Find where the given text appears and provide that cell's center as [x, y] coordinate. 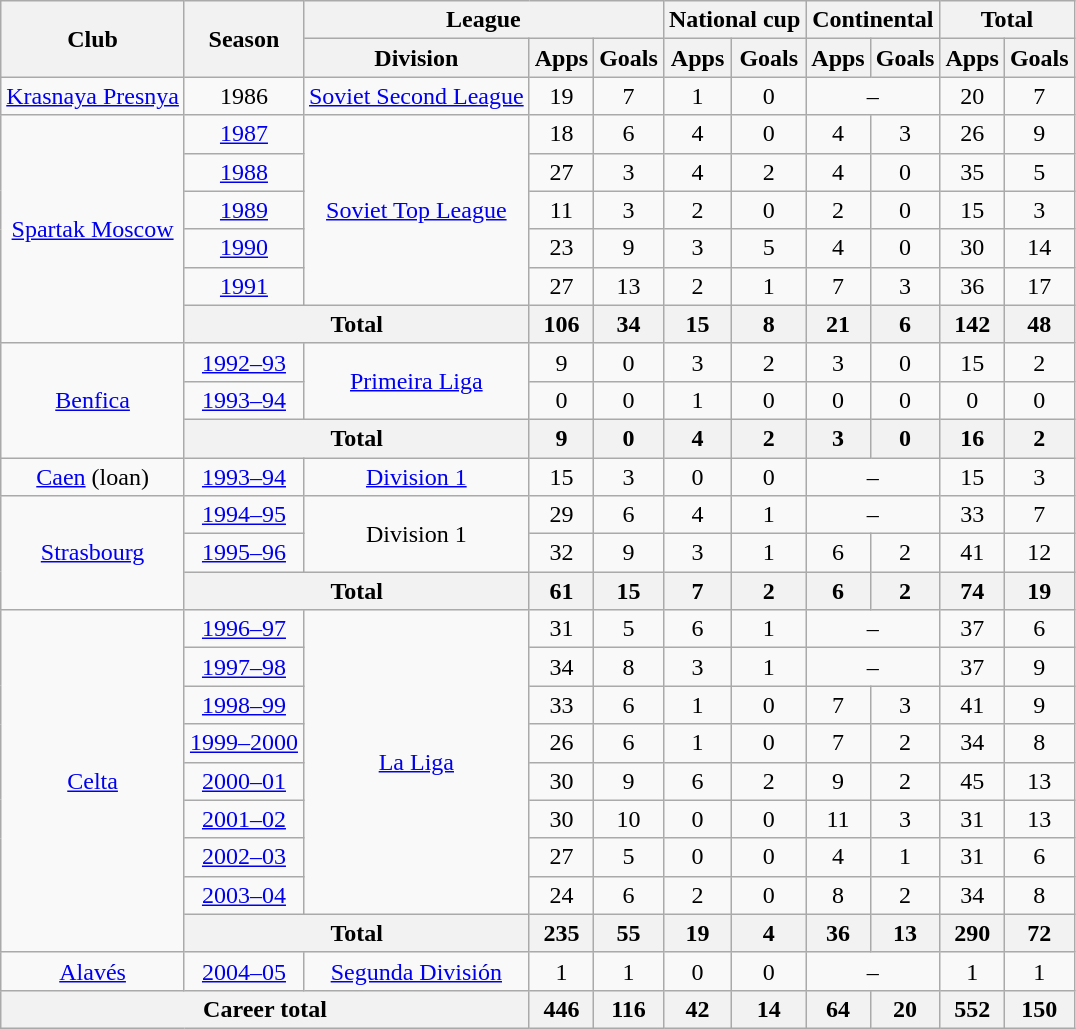
446 [561, 1009]
Soviet Second League [416, 96]
64 [838, 1009]
74 [972, 591]
235 [561, 933]
552 [972, 1009]
48 [1039, 324]
Krasnaya Presnya [93, 96]
Alavés [93, 971]
116 [629, 1009]
Soviet Top League [416, 210]
Career total [265, 1009]
142 [972, 324]
35 [972, 172]
1998–99 [244, 705]
2001–02 [244, 819]
17 [1039, 286]
League [483, 20]
150 [1039, 1009]
Club [93, 39]
2002–03 [244, 857]
45 [972, 781]
Continental [873, 20]
61 [561, 591]
1986 [244, 96]
Division [416, 58]
1991 [244, 286]
29 [561, 515]
Segunda División [416, 971]
10 [629, 819]
Benfica [93, 400]
2004–05 [244, 971]
16 [972, 438]
1999–2000 [244, 743]
12 [1039, 553]
Season [244, 39]
23 [561, 248]
National cup [734, 20]
55 [629, 933]
2000–01 [244, 781]
1994–95 [244, 515]
42 [697, 1009]
Celta [93, 782]
1987 [244, 134]
Spartak Moscow [93, 229]
290 [972, 933]
24 [561, 895]
1996–97 [244, 629]
1988 [244, 172]
1997–98 [244, 667]
La Liga [416, 762]
1990 [244, 248]
72 [1039, 933]
1989 [244, 210]
106 [561, 324]
1995–96 [244, 553]
Primeira Liga [416, 381]
1992–93 [244, 362]
2003–04 [244, 895]
32 [561, 553]
21 [838, 324]
Caen (loan) [93, 477]
Strasbourg [93, 553]
18 [561, 134]
